Identify which cell holds the provided text, then report its [x, y] central coordinate. 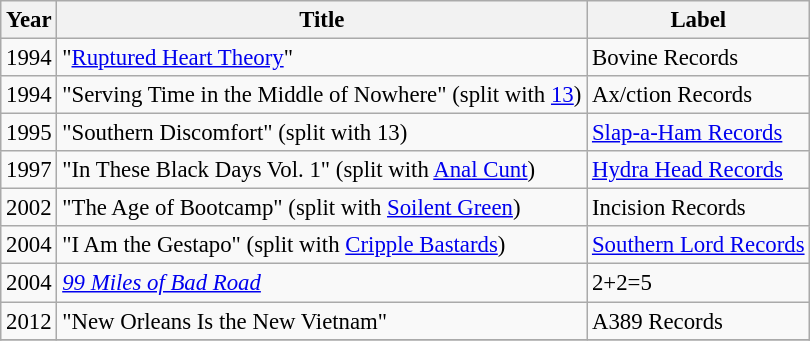
Incision Records [698, 208]
2002 [29, 208]
Bovine Records [698, 58]
"In These Black Days Vol. 1" (split with Anal Cunt) [322, 170]
"I Am the Gestapo" (split with Cripple Bastards) [322, 245]
1997 [29, 170]
A389 Records [698, 321]
Southern Lord Records [698, 245]
2+2=5 [698, 283]
"Southern Discomfort" (split with 13) [322, 133]
"New Orleans Is the New Vietnam" [322, 321]
"Serving Time in the Middle of Nowhere" (split with 13) [322, 95]
Label [698, 20]
1995 [29, 133]
2012 [29, 321]
"The Age of Bootcamp" (split with Soilent Green) [322, 208]
Ax/ction Records [698, 95]
Title [322, 20]
99 Miles of Bad Road [322, 283]
"Ruptured Heart Theory" [322, 58]
Slap-a-Ham Records [698, 133]
Year [29, 20]
Hydra Head Records [698, 170]
